Provide the [x, y] coordinate of the cell's center where the given text is located.  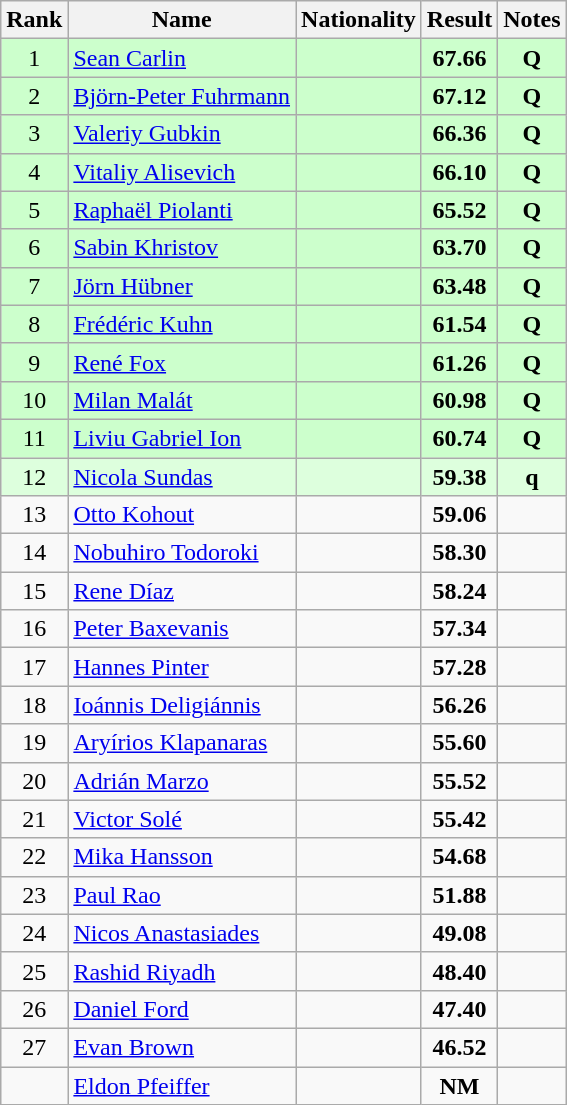
66.36 [459, 134]
61.26 [459, 362]
49.08 [459, 933]
1 [34, 58]
19 [34, 743]
4 [34, 172]
59.38 [459, 477]
46.52 [459, 1047]
9 [34, 362]
8 [34, 324]
Name [182, 20]
René Fox [182, 362]
66.10 [459, 172]
Otto Kohout [182, 515]
Sean Carlin [182, 58]
12 [34, 477]
67.12 [459, 96]
60.98 [459, 400]
Paul Rao [182, 895]
67.66 [459, 58]
Victor Solé [182, 819]
Milan Malát [182, 400]
Jörn Hübner [182, 286]
22 [34, 857]
Rank [34, 20]
58.24 [459, 591]
59.06 [459, 515]
Hannes Pinter [182, 667]
Rene Díaz [182, 591]
Liviu Gabriel Ion [182, 438]
Raphaël Piolanti [182, 210]
60.74 [459, 438]
10 [34, 400]
Evan Brown [182, 1047]
7 [34, 286]
55.52 [459, 781]
Vitaliy Alisevich [182, 172]
Notes [532, 20]
NM [459, 1085]
Valeriy Gubkin [182, 134]
3 [34, 134]
65.52 [459, 210]
Nationality [359, 20]
Nicos Anastasiades [182, 933]
20 [34, 781]
5 [34, 210]
51.88 [459, 895]
21 [34, 819]
Rashid Riyadh [182, 971]
56.26 [459, 705]
11 [34, 438]
Nobuhiro Todoroki [182, 553]
Ioánnis Deligiánnis [182, 705]
55.60 [459, 743]
63.48 [459, 286]
18 [34, 705]
23 [34, 895]
6 [34, 248]
27 [34, 1047]
Peter Baxevanis [182, 629]
Result [459, 20]
26 [34, 1009]
58.30 [459, 553]
48.40 [459, 971]
Sabin Khristov [182, 248]
Adrián Marzo [182, 781]
61.54 [459, 324]
Mika Hansson [182, 857]
57.28 [459, 667]
2 [34, 96]
Aryírios Klapanaras [182, 743]
55.42 [459, 819]
47.40 [459, 1009]
Björn-Peter Fuhrmann [182, 96]
Frédéric Kuhn [182, 324]
q [532, 477]
Daniel Ford [182, 1009]
Nicola Sundas [182, 477]
16 [34, 629]
15 [34, 591]
13 [34, 515]
63.70 [459, 248]
24 [34, 933]
54.68 [459, 857]
14 [34, 553]
Eldon Pfeiffer [182, 1085]
25 [34, 971]
17 [34, 667]
57.34 [459, 629]
